Find where the given text appears and provide that cell's center as (x, y) coordinate. 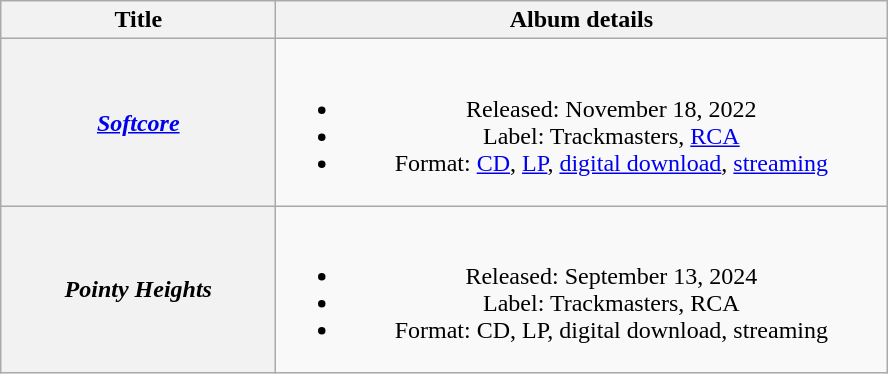
Album details (582, 20)
Softcore (138, 122)
Title (138, 20)
Released: September 13, 2024Label: Trackmasters, RCAFormat: CD, LP, digital download, streaming (582, 290)
Released: November 18, 2022Label: Trackmasters, RCAFormat: CD, LP, digital download, streaming (582, 122)
Pointy Heights (138, 290)
